Determine the [x, y] coordinate at the center of the cell enclosing the given text.  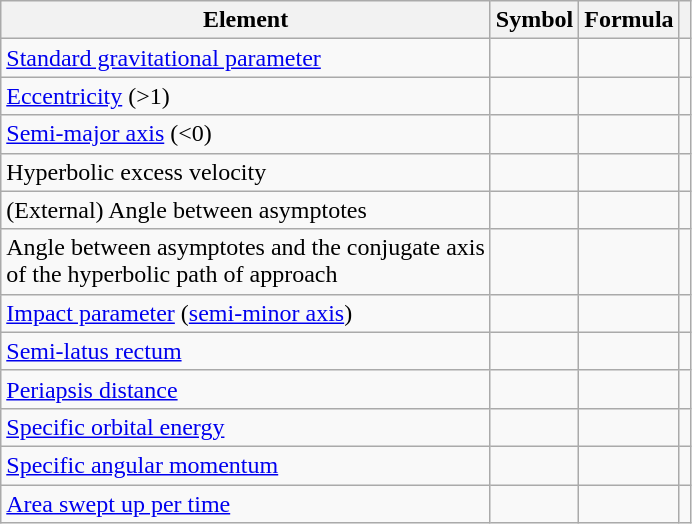
Semi-major axis (<0) [246, 134]
Periapsis distance [246, 389]
Symbol [534, 20]
Element [246, 20]
Area swept up per time [246, 503]
Specific orbital energy [246, 427]
(External) Angle between asymptotes [246, 210]
Eccentricity (>1) [246, 96]
Hyperbolic excess velocity [246, 172]
Impact parameter (semi-minor axis) [246, 313]
Semi-latus rectum [246, 351]
Formula [629, 20]
Angle between asymptotes and the conjugate axis of the hyperbolic path of approach [246, 262]
Specific angular momentum [246, 465]
Standard gravitational parameter [246, 58]
